Find where the given text appears and provide that cell's center as [x, y] coordinate. 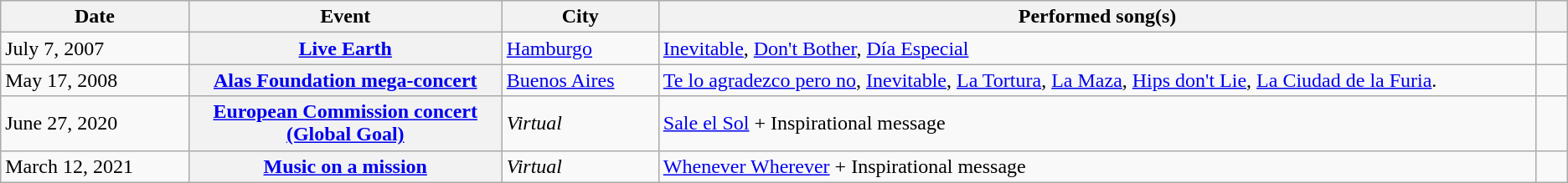
Buenos Aires [580, 80]
European Commission concert (Global Goal) [345, 124]
May 17, 2008 [95, 80]
Hamburgo [580, 48]
City [580, 17]
Event [345, 17]
Inevitable, Don't Bother, Día Especial [1097, 48]
June 27, 2020 [95, 124]
Te lo agradezco pero no, Inevitable, La Tortura, La Maza, Hips don't Lie, La Ciudad de la Furia. [1097, 80]
Alas Foundation mega-concert [345, 80]
March 12, 2021 [95, 166]
July 7, 2007 [95, 48]
Whenever Wherever + Inspirational message [1097, 166]
Live Earth [345, 48]
Music on a mission [345, 166]
Sale el Sol + Inspirational message [1097, 124]
Performed song(s) [1097, 17]
Date [95, 17]
